Identify which cell holds the provided text, then report its [x, y] central coordinate. 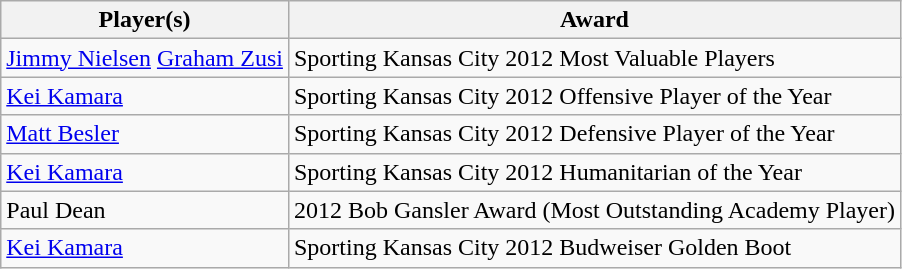
Award [594, 20]
Sporting Kansas City 2012 Defensive Player of the Year [594, 134]
Sporting Kansas City 2012 Budweiser Golden Boot [594, 248]
Matt Besler [145, 134]
Paul Dean [145, 210]
2012 Bob Gansler Award (Most Outstanding Academy Player) [594, 210]
Sporting Kansas City 2012 Most Valuable Players [594, 58]
Sporting Kansas City 2012 Humanitarian of the Year [594, 172]
Sporting Kansas City 2012 Offensive Player of the Year [594, 96]
Jimmy Nielsen Graham Zusi [145, 58]
Player(s) [145, 20]
